For the text-containing cell, return its midpoint in (x, y) coordinate format. 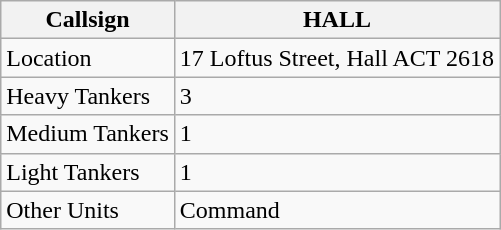
Callsign (88, 20)
3 (336, 96)
Heavy Tankers (88, 96)
HALL (336, 20)
17 Loftus Street, Hall ACT 2618 (336, 58)
Other Units (88, 210)
Medium Tankers (88, 134)
Light Tankers (88, 172)
Command (336, 210)
Location (88, 58)
